Provide the (X, Y) coordinate of the cell's center where the given text is located.  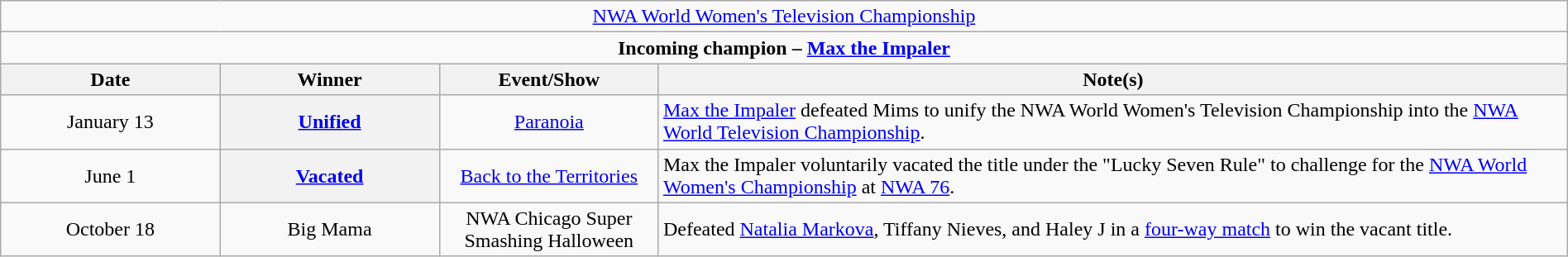
Max the Impaler voluntarily vacated the title under the "Lucky Seven Rule" to challenge for the NWA World Women's Championship at NWA 76. (1113, 175)
NWA Chicago Super Smashing Halloween (549, 230)
Note(s) (1113, 79)
January 13 (111, 122)
June 1 (111, 175)
Winner (329, 79)
Vacated (329, 175)
Back to the Territories (549, 175)
Big Mama (329, 230)
Event/Show (549, 79)
NWA World Women's Television Championship (784, 17)
Unified (329, 122)
Date (111, 79)
Incoming champion – Max the Impaler (784, 48)
Paranoia (549, 122)
Max the Impaler defeated Mims to unify the NWA World Women's Television Championship into the NWA World Television Championship. (1113, 122)
October 18 (111, 230)
Defeated Natalia Markova, Tiffany Nieves, and Haley J in a four-way match to win the vacant title. (1113, 230)
